Capture the cell that displays the provided text and extract its (x, y) central coordinate. 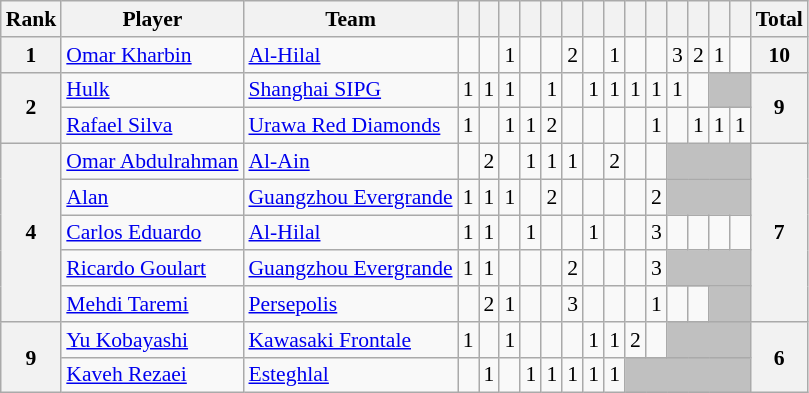
Yu Kobayashi (152, 340)
Shanghai SIPG (350, 90)
Mehdi Taremi (152, 304)
Carlos Eduardo (152, 233)
Persepolis (350, 304)
Urawa Red Diamonds (350, 126)
Omar Abdulrahman (152, 162)
Omar Kharbin (152, 55)
4 (32, 233)
6 (780, 358)
Rank (32, 19)
Total (780, 19)
7 (780, 233)
Alan (152, 197)
Ricardo Goulart (152, 269)
Player (152, 19)
Team (350, 19)
10 (780, 55)
Rafael Silva (152, 126)
Kaveh Rezaei (152, 375)
Kawasaki Frontale (350, 340)
Al-Ain (350, 162)
Hulk (152, 90)
Esteghlal (350, 375)
